Output the [X, Y] coordinate of the center of the cell containing the given text.  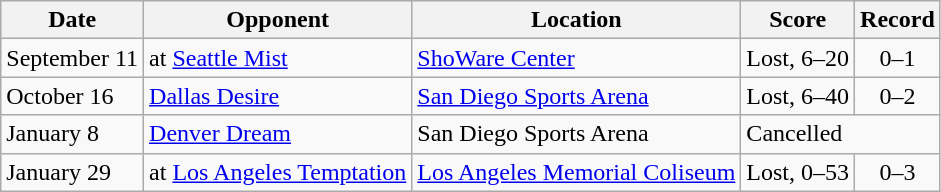
Lost, 6–20 [798, 58]
September 11 [72, 58]
Denver Dream [278, 134]
Location [576, 20]
Date [72, 20]
Dallas Desire [278, 96]
January 8 [72, 134]
Score [798, 20]
Opponent [278, 20]
0–2 [898, 96]
0–3 [898, 172]
ShoWare Center [576, 58]
Lost, 6–40 [798, 96]
Record [898, 20]
Cancelled [840, 134]
October 16 [72, 96]
Los Angeles Memorial Coliseum [576, 172]
January 29 [72, 172]
0–1 [898, 58]
Lost, 0–53 [798, 172]
at Los Angeles Temptation [278, 172]
at Seattle Mist [278, 58]
